Provide the [x, y] coordinate of the cell's center where the given text is located.  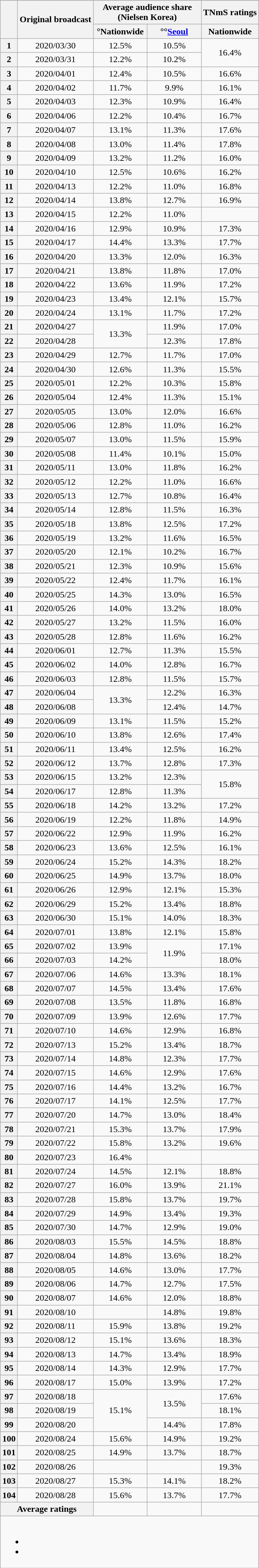
2020/06/19 [55, 819]
2020/04/01 [55, 74]
50 [9, 735]
2020/06/02 [55, 665]
2020/04/17 [55, 243]
2020/05/22 [55, 580]
63 [9, 918]
30 [9, 454]
2020/07/15 [55, 1073]
2020/06/10 [55, 735]
25 [9, 383]
2020/07/09 [55, 1016]
72 [9, 1044]
26 [9, 397]
2020/07/13 [55, 1044]
2020/05/18 [55, 524]
2020/05/04 [55, 397]
28 [9, 426]
66 [9, 960]
4 [9, 88]
10.1% [174, 454]
19 [9, 299]
2020/07/03 [55, 960]
65 [9, 946]
87 [9, 1256]
51 [9, 749]
46 [9, 679]
19.6% [230, 1143]
17.9% [230, 1129]
2020/06/11 [55, 749]
53 [9, 777]
47 [9, 693]
2020/05/25 [55, 594]
54 [9, 791]
97 [9, 1396]
21.1% [230, 1185]
86 [9, 1242]
29 [9, 440]
56 [9, 819]
89 [9, 1284]
70 [9, 1016]
93 [9, 1340]
17 [9, 271]
11 [9, 186]
2020/07/14 [55, 1059]
2020/05/28 [55, 636]
99 [9, 1425]
2020/07/16 [55, 1087]
13 [9, 214]
88 [9, 1270]
2020/07/17 [55, 1101]
74 [9, 1073]
58 [9, 847]
69 [9, 1002]
10.8% [174, 496]
68 [9, 988]
38 [9, 566]
Original broadcast [55, 19]
Nationwide [230, 31]
3 [9, 74]
2020/05/21 [55, 566]
2020/05/19 [55, 538]
81 [9, 1171]
2020/07/27 [55, 1185]
2020/08/28 [55, 1495]
18 [9, 285]
77 [9, 1115]
2020/04/16 [55, 228]
10.6% [174, 172]
2020/03/31 [55, 60]
2020/07/24 [55, 1171]
2020/07/23 [55, 1157]
2020/05/27 [55, 622]
2020/07/07 [55, 988]
Average ratings [47, 1509]
2020/08/18 [55, 1396]
41 [9, 608]
2020/04/09 [55, 158]
17.1% [230, 946]
39 [9, 580]
36 [9, 538]
21 [9, 327]
2020/07/01 [55, 932]
20 [9, 313]
2020/04/03 [55, 102]
9.9% [174, 88]
18.4% [230, 1115]
2020/06/15 [55, 777]
104 [9, 1495]
16 [9, 257]
79 [9, 1143]
22 [9, 341]
2020/07/10 [55, 1030]
2020/04/06 [55, 116]
85 [9, 1227]
2020/05/11 [55, 468]
64 [9, 932]
2020/06/29 [55, 904]
17.5% [230, 1284]
2020/06/09 [55, 721]
2020/06/25 [55, 876]
71 [9, 1030]
2020/07/21 [55, 1129]
2020/05/06 [55, 426]
49 [9, 721]
2020/06/01 [55, 651]
96 [9, 1382]
2020/05/08 [55, 454]
2020/06/26 [55, 890]
100 [9, 1439]
2020/08/27 [55, 1481]
2020/08/25 [55, 1453]
92 [9, 1326]
102 [9, 1467]
2020/08/13 [55, 1354]
10.3% [174, 383]
2020/07/28 [55, 1199]
2020/04/21 [55, 271]
43 [9, 636]
17.4% [230, 735]
2020/08/11 [55, 1326]
48 [9, 707]
19.8% [230, 1312]
2020/06/08 [55, 707]
2020/05/20 [55, 552]
14 [9, 228]
2020/04/07 [55, 130]
2020/05/05 [55, 412]
80 [9, 1157]
37 [9, 552]
2020/05/01 [55, 383]
9 [9, 158]
2020/06/17 [55, 791]
2020/04/24 [55, 313]
2 [9, 60]
34 [9, 510]
84 [9, 1213]
35 [9, 524]
62 [9, 904]
42 [9, 622]
82 [9, 1185]
2020/08/12 [55, 1340]
40 [9, 594]
78 [9, 1129]
2020/08/04 [55, 1256]
76 [9, 1101]
2020/04/27 [55, 327]
90 [9, 1298]
8 [9, 144]
10 [9, 172]
33 [9, 496]
23 [9, 355]
TNmS ratings [230, 13]
6 [9, 116]
59 [9, 862]
2020/06/30 [55, 918]
2020/07/29 [55, 1213]
2020/08/17 [55, 1382]
31 [9, 468]
2020/04/20 [55, 257]
60 [9, 876]
2020/04/15 [55, 214]
°°Seoul [174, 31]
2020/03/30 [55, 45]
2020/08/03 [55, 1242]
2020/08/05 [55, 1270]
2020/04/08 [55, 144]
44 [9, 651]
2020/06/12 [55, 763]
2020/04/23 [55, 299]
94 [9, 1354]
2020/07/08 [55, 1002]
2020/05/26 [55, 608]
61 [9, 890]
12 [9, 200]
2020/05/07 [55, 440]
1 [9, 45]
2020/08/14 [55, 1368]
19.0% [230, 1227]
2020/05/12 [55, 482]
103 [9, 1481]
83 [9, 1199]
91 [9, 1312]
2020/07/20 [55, 1115]
2020/08/24 [55, 1439]
2020/08/20 [55, 1425]
2020/08/26 [55, 1467]
32 [9, 482]
98 [9, 1410]
73 [9, 1059]
2020/06/24 [55, 862]
2020/08/06 [55, 1284]
11.2% [174, 158]
2020/06/22 [55, 833]
2020/05/14 [55, 510]
18.9% [230, 1354]
101 [9, 1453]
57 [9, 833]
2020/04/30 [55, 369]
2020/08/19 [55, 1410]
2020/07/02 [55, 946]
19.7% [230, 1199]
2020/07/06 [55, 974]
2020/08/10 [55, 1312]
Average audience share(Nielsen Korea) [147, 13]
2020/04/14 [55, 200]
°Nationwide [120, 31]
75 [9, 1087]
2020/04/28 [55, 341]
2020/06/23 [55, 847]
2020/06/18 [55, 805]
2020/06/04 [55, 693]
15 [9, 243]
95 [9, 1368]
2020/07/30 [55, 1227]
55 [9, 805]
10.4% [174, 116]
2020/04/22 [55, 285]
2020/05/13 [55, 496]
27 [9, 412]
67 [9, 974]
2020/04/10 [55, 172]
52 [9, 763]
2020/04/02 [55, 88]
2020/07/22 [55, 1143]
2020/04/29 [55, 355]
2020/06/03 [55, 679]
45 [9, 665]
16.9% [230, 200]
7 [9, 130]
5 [9, 102]
2020/04/13 [55, 186]
24 [9, 369]
2020/08/07 [55, 1298]
